Find where the given text appears and provide that cell's center as (x, y) coordinate. 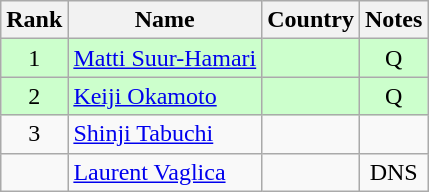
Matti Suur-Hamari (165, 58)
3 (34, 134)
Country (311, 20)
2 (34, 96)
Name (165, 20)
Keiji Okamoto (165, 96)
Rank (34, 20)
Shinji Tabuchi (165, 134)
DNS (393, 172)
Laurent Vaglica (165, 172)
1 (34, 58)
Notes (393, 20)
